Scan for the cell matching the given text and deliver its (x, y) coordinate at center. 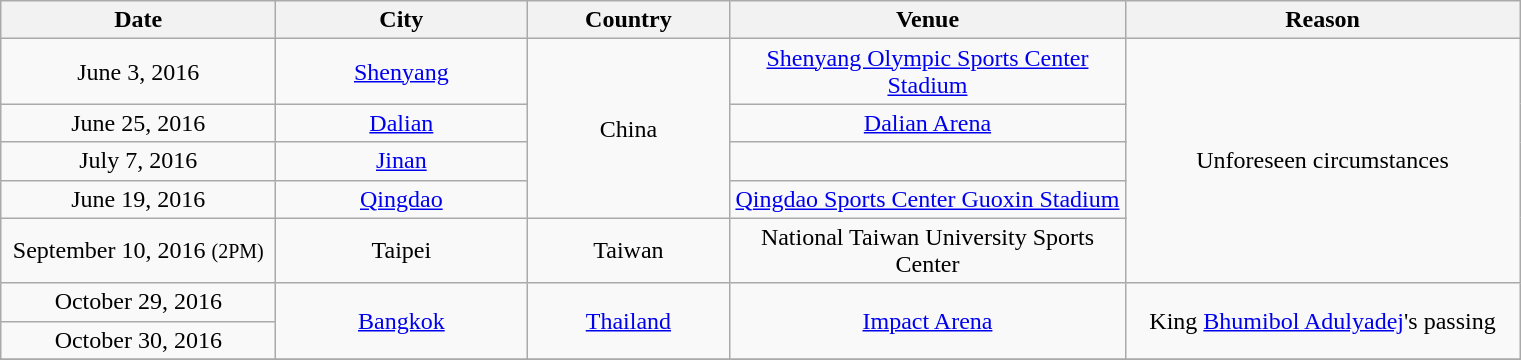
National Taiwan University Sports Center (928, 250)
June 19, 2016 (138, 199)
Date (138, 20)
Shenyang (402, 72)
King Bhumibol Adulyadej's passing (1322, 321)
Taipei (402, 250)
Impact Arena (928, 321)
Jinan (402, 161)
Bangkok (402, 321)
Taiwan (628, 250)
Qingdao (402, 199)
Thailand (628, 321)
September 10, 2016 (2PM) (138, 250)
Dalian (402, 123)
Shenyang Olympic Sports Center Stadium (928, 72)
City (402, 20)
Dalian Arena (928, 123)
June 3, 2016 (138, 72)
June 25, 2016 (138, 123)
October 29, 2016 (138, 302)
Country (628, 20)
China (628, 128)
Reason (1322, 20)
Venue (928, 20)
Unforeseen circumstances (1322, 161)
Qingdao Sports Center Guoxin Stadium (928, 199)
October 30, 2016 (138, 340)
July 7, 2016 (138, 161)
